From the cell containing the given text, extract its center point as (x, y) coordinate. 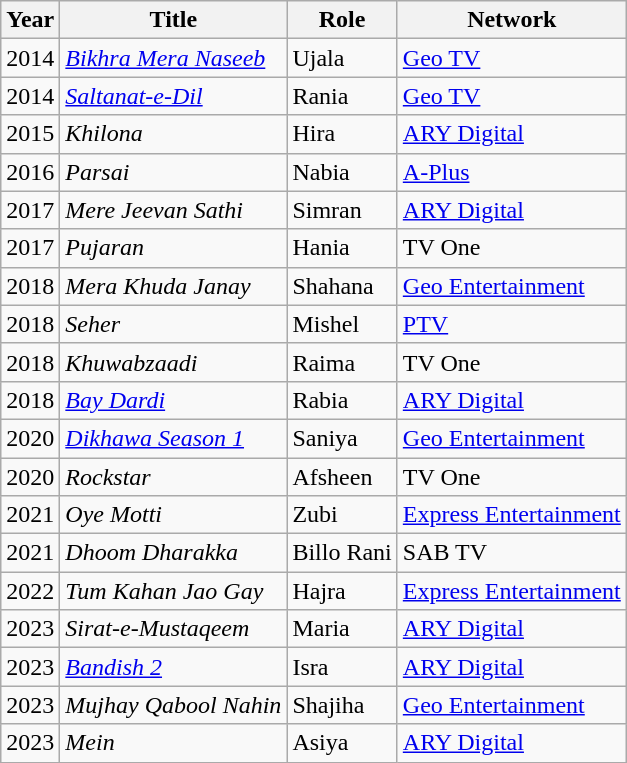
Rockstar (174, 477)
Title (174, 20)
Dikhawa Season 1 (174, 438)
Seher (174, 324)
Saltanat-e-Dil (174, 96)
Khuwabzaadi (174, 362)
Parsai (174, 172)
Mujhay Qabool Nahin (174, 705)
2016 (30, 172)
PTV (512, 324)
Year (30, 20)
Oye Motti (174, 515)
Mere Jeevan Sathi (174, 210)
Afsheen (342, 477)
Saniya (342, 438)
Bikhra Mera Naseeb (174, 58)
Bandish 2 (174, 667)
Mein (174, 743)
Hajra (342, 591)
Network (512, 20)
Zubi (342, 515)
Isra (342, 667)
SAB TV (512, 553)
Role (342, 20)
Tum Kahan Jao Gay (174, 591)
Ujala (342, 58)
Rabia (342, 400)
Hania (342, 248)
2015 (30, 134)
Simran (342, 210)
Raima (342, 362)
Pujaran (174, 248)
Shahana (342, 286)
Nabia (342, 172)
Shajiha (342, 705)
Asiya (342, 743)
Mera Khuda Janay (174, 286)
Mishel (342, 324)
Sirat-e-Mustaqeem (174, 629)
2022 (30, 591)
Rania (342, 96)
Hira (342, 134)
Dhoom Dharakka (174, 553)
Billo Rani (342, 553)
Maria (342, 629)
A-Plus (512, 172)
Khilona (174, 134)
Bay Dardi (174, 400)
